Pinpoint the cell where the given text exists, returning its (X, Y) midpoint coordinate. 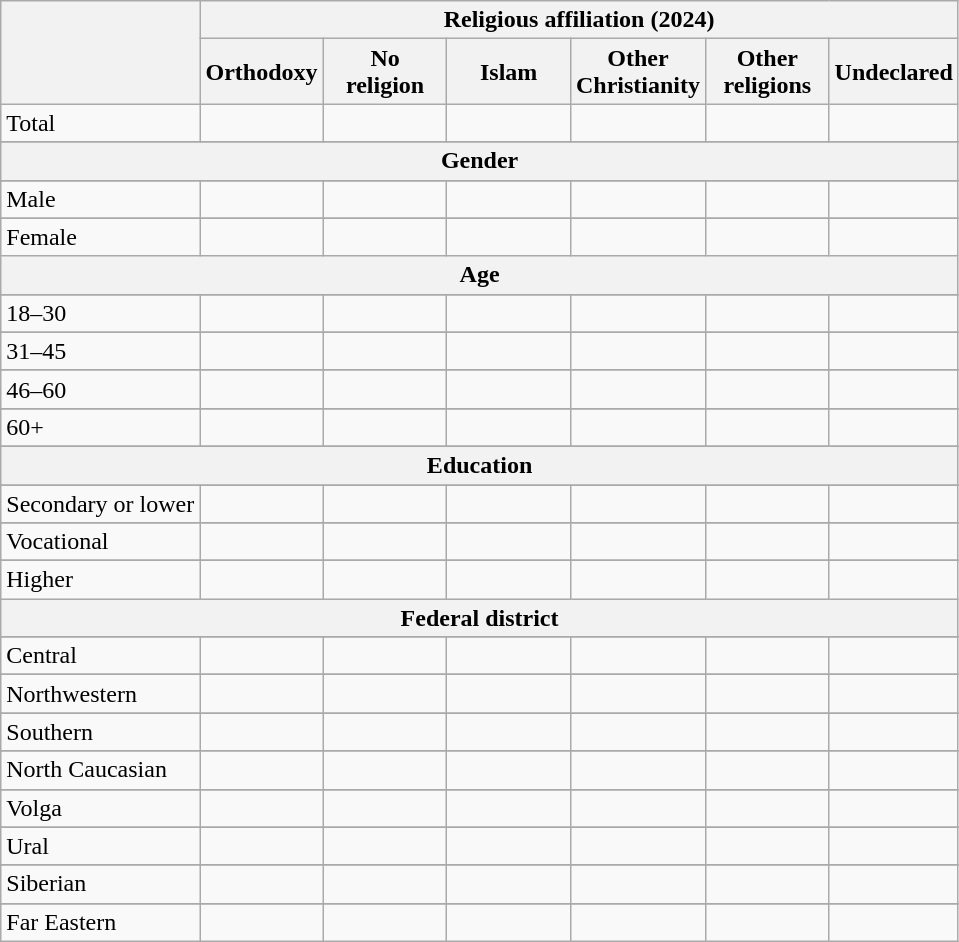
Total (100, 123)
Northwestern (100, 694)
Higher (100, 580)
18–30 (100, 313)
Ural (100, 846)
Secondary or lower (100, 503)
46–60 (100, 389)
Federal district (480, 618)
Siberian (100, 884)
Education (480, 465)
Volga (100, 808)
Other Christianity (638, 72)
Southern (100, 732)
Male (100, 199)
Female (100, 237)
31–45 (100, 351)
North Caucasian (100, 770)
Gender (480, 161)
Orthodoxy (262, 72)
Far Eastern (100, 922)
Age (480, 275)
Undeclared (894, 72)
Islam (509, 72)
No religion (385, 72)
Other religions (768, 72)
Vocational (100, 542)
Religious affiliation (2024) (580, 20)
60+ (100, 427)
Central (100, 656)
